Identify which cell holds the provided text, then report its [x, y] central coordinate. 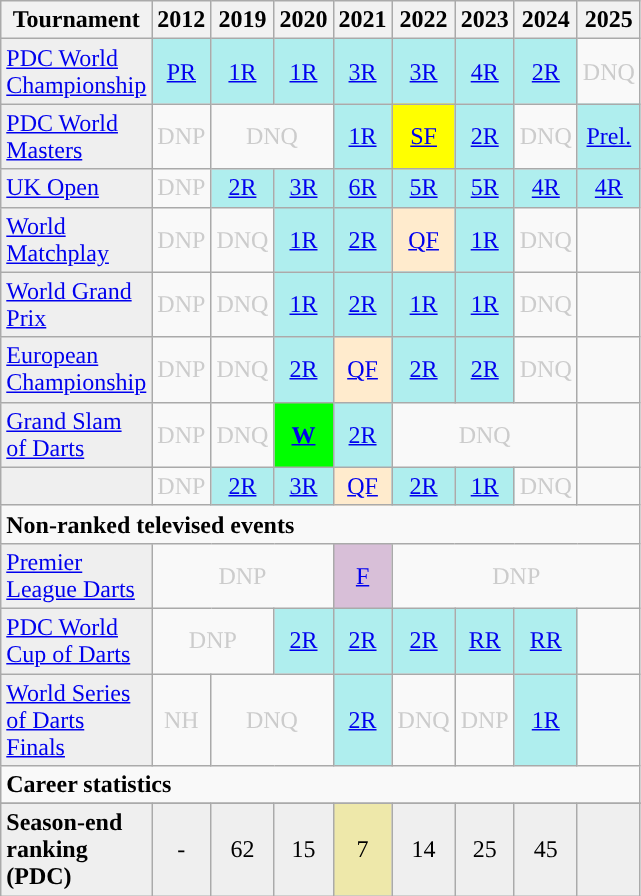
European Championship [76, 370]
PR [182, 72]
2019 [242, 20]
PDC World Cup of Darts [76, 640]
62 [242, 850]
PDC World Championship [76, 72]
2022 [424, 20]
15 [304, 850]
NH [182, 720]
14 [424, 850]
45 [546, 850]
2024 [546, 20]
World Series of Darts Finals [76, 720]
Career statistics [321, 785]
PDC World Masters [76, 136]
- [182, 850]
Tournament [76, 20]
Season-end ranking (PDC) [76, 850]
25 [484, 850]
World Grand Prix [76, 304]
2025 [608, 20]
Non-ranked televised events [321, 524]
6R [362, 188]
2021 [362, 20]
F [362, 576]
SF [424, 136]
2023 [484, 20]
W [304, 434]
Prel. [608, 136]
World Matchplay [76, 240]
Premier League Darts [76, 576]
2012 [182, 20]
UK Open [76, 188]
Grand Slam of Darts [76, 434]
2020 [304, 20]
7 [362, 850]
